Return [x, y] of the center of cell containing provided text 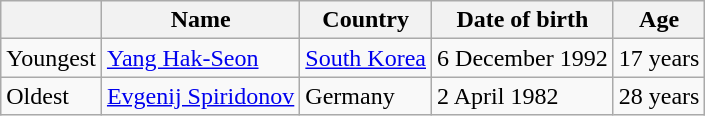
6 December 1992 [523, 58]
South Korea [366, 58]
Name [200, 20]
Youngest [52, 58]
2 April 1982 [523, 96]
Date of birth [523, 20]
28 years [659, 96]
Oldest [52, 96]
Age [659, 20]
17 years [659, 58]
Germany [366, 96]
Evgenij Spiridonov [200, 96]
Country [366, 20]
Yang Hak-Seon [200, 58]
